From the cell containing the given text, extract its center point as [X, Y] coordinate. 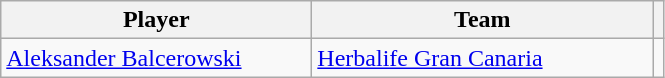
Player [156, 20]
Herbalife Gran Canaria [482, 58]
Aleksander Balcerowski [156, 58]
Team [482, 20]
